Provide the (X, Y) coordinate of the cell's center where the given text is located.  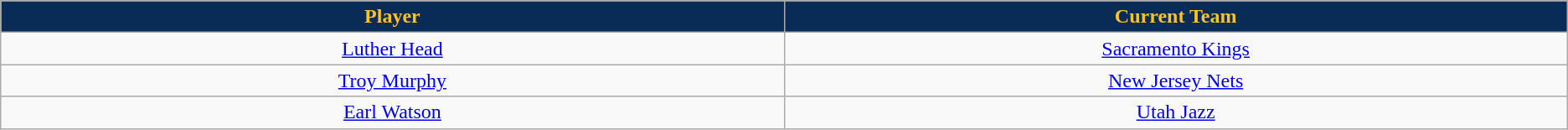
Troy Murphy (392, 81)
Luther Head (392, 49)
Earl Watson (392, 112)
Sacramento Kings (1176, 49)
Current Team (1176, 17)
Utah Jazz (1176, 112)
New Jersey Nets (1176, 81)
Player (392, 17)
